Find where the given text appears and provide that cell's center as [x, y] coordinate. 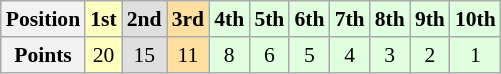
Points [43, 55]
9th [430, 19]
5 [309, 55]
8th [390, 19]
5th [269, 19]
11 [188, 55]
6th [309, 19]
8 [229, 55]
1st [104, 19]
7th [350, 19]
10th [476, 19]
2nd [144, 19]
2 [430, 55]
1 [476, 55]
3rd [188, 19]
6 [269, 55]
15 [144, 55]
20 [104, 55]
4th [229, 19]
3 [390, 55]
4 [350, 55]
Position [43, 19]
